Determine the [x, y] coordinate at the center of the cell enclosing the given text.  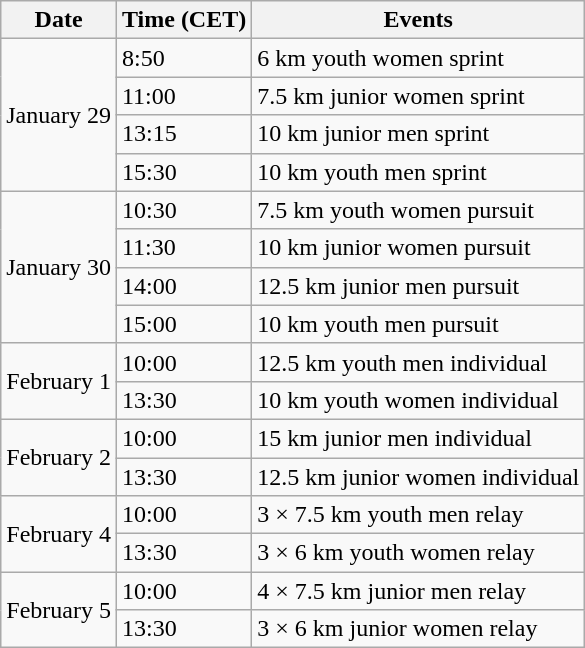
12.5 km youth men individual [418, 362]
15 km junior men individual [418, 438]
6 km youth women sprint [418, 58]
7.5 km youth women pursuit [418, 210]
10 km junior women pursuit [418, 248]
12.5 km junior women individual [418, 477]
February 5 [59, 610]
January 30 [59, 267]
13:15 [184, 134]
3 × 7.5 km youth men relay [418, 515]
7.5 km junior women sprint [418, 96]
10 km youth men pursuit [418, 324]
15:30 [184, 172]
Events [418, 20]
10 km youth men sprint [418, 172]
3 × 6 km youth women relay [418, 553]
11:00 [184, 96]
11:30 [184, 248]
3 × 6 km junior women relay [418, 629]
14:00 [184, 286]
January 29 [59, 115]
12.5 km junior men pursuit [418, 286]
10 km junior men sprint [418, 134]
February 2 [59, 457]
Date [59, 20]
10 km youth women individual [418, 400]
4 × 7.5 km junior men relay [418, 591]
8:50 [184, 58]
15:00 [184, 324]
10:30 [184, 210]
February 4 [59, 534]
Time (CET) [184, 20]
February 1 [59, 381]
